Search for the cell housing the specified text and yield its [X, Y] center coordinate. 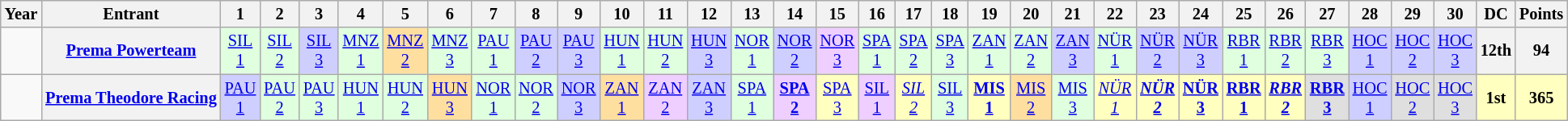
7 [494, 14]
22 [1115, 14]
16 [877, 14]
MIS3 [1073, 98]
MIS1 [990, 98]
17 [913, 14]
28 [1371, 14]
27 [1327, 14]
20 [1031, 14]
11 [665, 14]
Year [21, 14]
12th [1496, 51]
13 [752, 14]
DC [1496, 14]
26 [1286, 14]
3 [319, 14]
MNZ3 [450, 51]
5 [405, 14]
94 [1541, 51]
Entrant [131, 14]
14 [795, 14]
29 [1413, 14]
Points [1541, 14]
15 [837, 14]
Prema Theodore Racing [131, 98]
19 [990, 14]
365 [1541, 98]
6 [450, 14]
18 [950, 14]
23 [1157, 14]
8 [536, 14]
MIS2 [1031, 98]
10 [622, 14]
12 [709, 14]
4 [361, 14]
21 [1073, 14]
25 [1244, 14]
MNZ1 [361, 51]
9 [579, 14]
1st [1496, 98]
1 [241, 14]
MNZ2 [405, 51]
Prema Powerteam [131, 51]
30 [1455, 14]
24 [1201, 14]
2 [280, 14]
